Return the [X, Y] coordinate for the center point of the cell that contains the specified text.  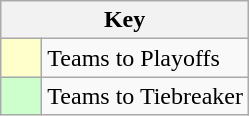
Teams to Playoffs [146, 58]
Key [125, 20]
Teams to Tiebreaker [146, 96]
